Identify which cell holds the provided text, then report its [X, Y] central coordinate. 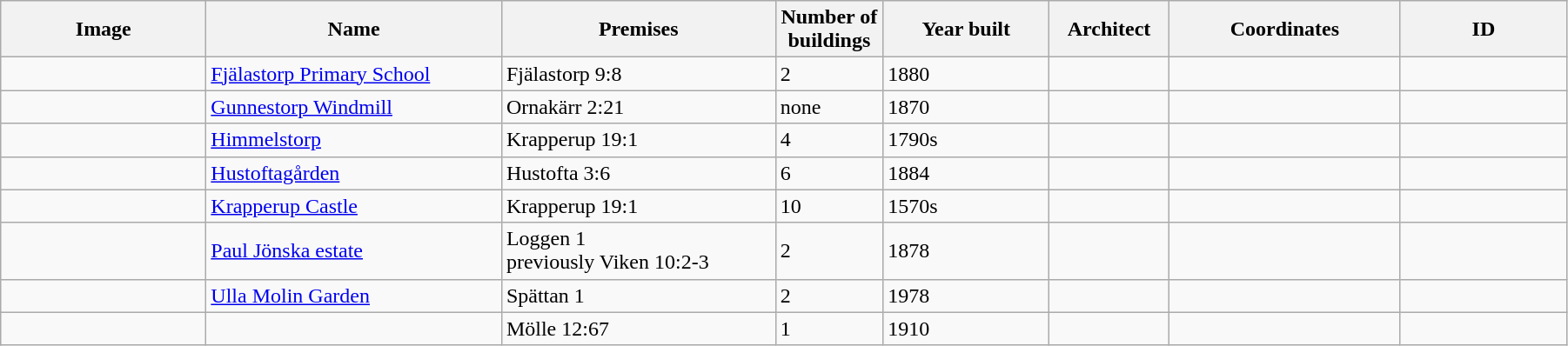
Premises [639, 30]
10 [829, 206]
1978 [966, 296]
Number ofbuildings [829, 30]
Architect [1109, 30]
1 [829, 329]
Mölle 12:67 [639, 329]
Hustofta 3:6 [639, 173]
Coordinates [1284, 30]
ID [1483, 30]
Image [104, 30]
1570s [966, 206]
none [829, 107]
1910 [966, 329]
1790s [966, 140]
Fjälastorp 9:8 [639, 74]
4 [829, 140]
Name [354, 30]
Spättan 1 [639, 296]
Year built [966, 30]
Krapperup Castle [354, 206]
6 [829, 173]
1884 [966, 173]
Loggen 1previously Viken 10:2-3 [639, 250]
Himmelstorp [354, 140]
Ornakärr 2:21 [639, 107]
Gunnestorp Windmill [354, 107]
1878 [966, 250]
Hustoftagården [354, 173]
Paul Jönska estate [354, 250]
1880 [966, 74]
1870 [966, 107]
Fjälastorp Primary School [354, 74]
Ulla Molin Garden [354, 296]
